Detect which cell encompasses the target text, then output its [X, Y] center coordinate. 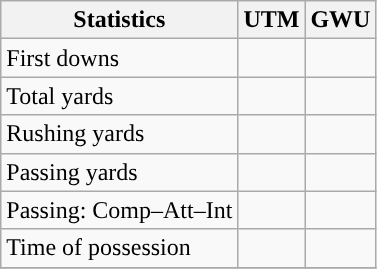
First downs [120, 58]
Passing yards [120, 172]
Total yards [120, 96]
Passing: Comp–Att–Int [120, 210]
UTM [272, 20]
Rushing yards [120, 134]
GWU [340, 20]
Time of possession [120, 248]
Statistics [120, 20]
